For the text-containing cell, return its midpoint in [x, y] coordinate format. 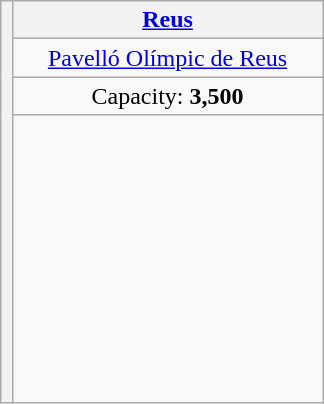
Capacity: 3,500 [168, 96]
Reus [168, 20]
Pavelló Olímpic de Reus [168, 58]
